Extract the (x, y) coordinate from the center of the cell holding the provided text.  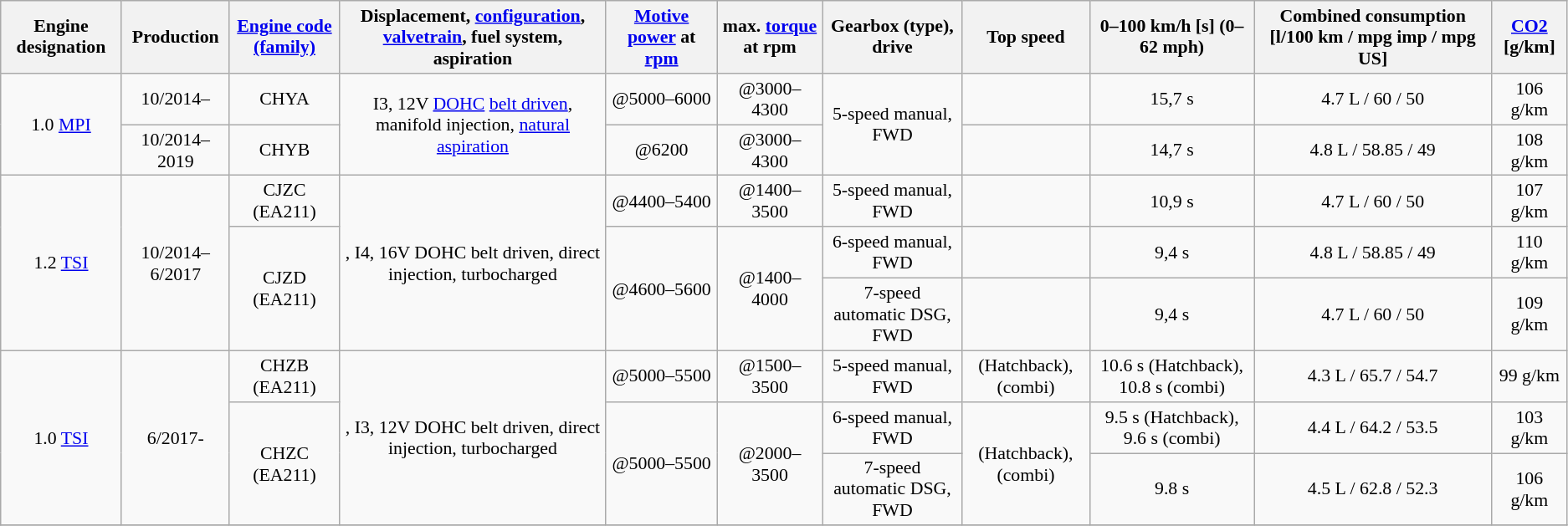
CHYB (284, 149)
@4600–5600 (661, 289)
6/2017- (176, 438)
max. torque at rpm (770, 37)
4.4 L / 64.2 / 53.5 (1372, 426)
CO2 [g/km] (1530, 37)
Production (176, 37)
@1500–3500 (770, 376)
10/2014–2019 (176, 149)
CHZC (EA211) (284, 463)
Gearbox (type), drive (892, 37)
10/2014– (176, 99)
Top speed (1026, 37)
Displacement, configuration, valvetrain, fuel system, aspiration (474, 37)
@6200 (661, 149)
CJZC (EA211) (284, 201)
0–100 km/h [s] (0–62 mph) (1171, 37)
@5000–6000 (661, 99)
, I4, 16V DOHC belt driven, direct injection, turbocharged (474, 263)
CHYA (284, 99)
Engine code (family) (284, 37)
14,7 s (1171, 149)
110 g/km (1530, 253)
10/2014–6/2017 (176, 263)
@1400–4000 (770, 289)
10,9 s (1171, 201)
@1400–3500 (770, 201)
107 g/km (1530, 201)
103 g/km (1530, 426)
Engine designation (61, 37)
@2000–3500 (770, 463)
I3, 12V DOHC belt driven, manifold injection, natural aspiration (474, 124)
9.5 s (Hatchback), 9.6 s (combi) (1171, 426)
99 g/km (1530, 376)
@4400–5400 (661, 201)
10.6 s (Hatchback), 10.8 s (combi) (1171, 376)
, I3, 12V DOHC belt driven, direct injection, turbocharged (474, 438)
Combined consumption [l/100 km / mpg imp / mpg US] (1372, 37)
1.0 MPI (61, 124)
1.0 TSI (61, 438)
108 g/km (1530, 149)
4.3 L / 65.7 / 54.7 (1372, 376)
15,7 s (1171, 99)
4.5 L / 62.8 / 52.3 (1372, 488)
109 g/km (1530, 314)
1.2 TSI (61, 263)
CJZD (EA211) (284, 289)
Motive power at rpm (661, 37)
9.8 s (1171, 488)
CHZB (EA211) (284, 376)
